From the cell containing the given text, extract its center point as (X, Y) coordinate. 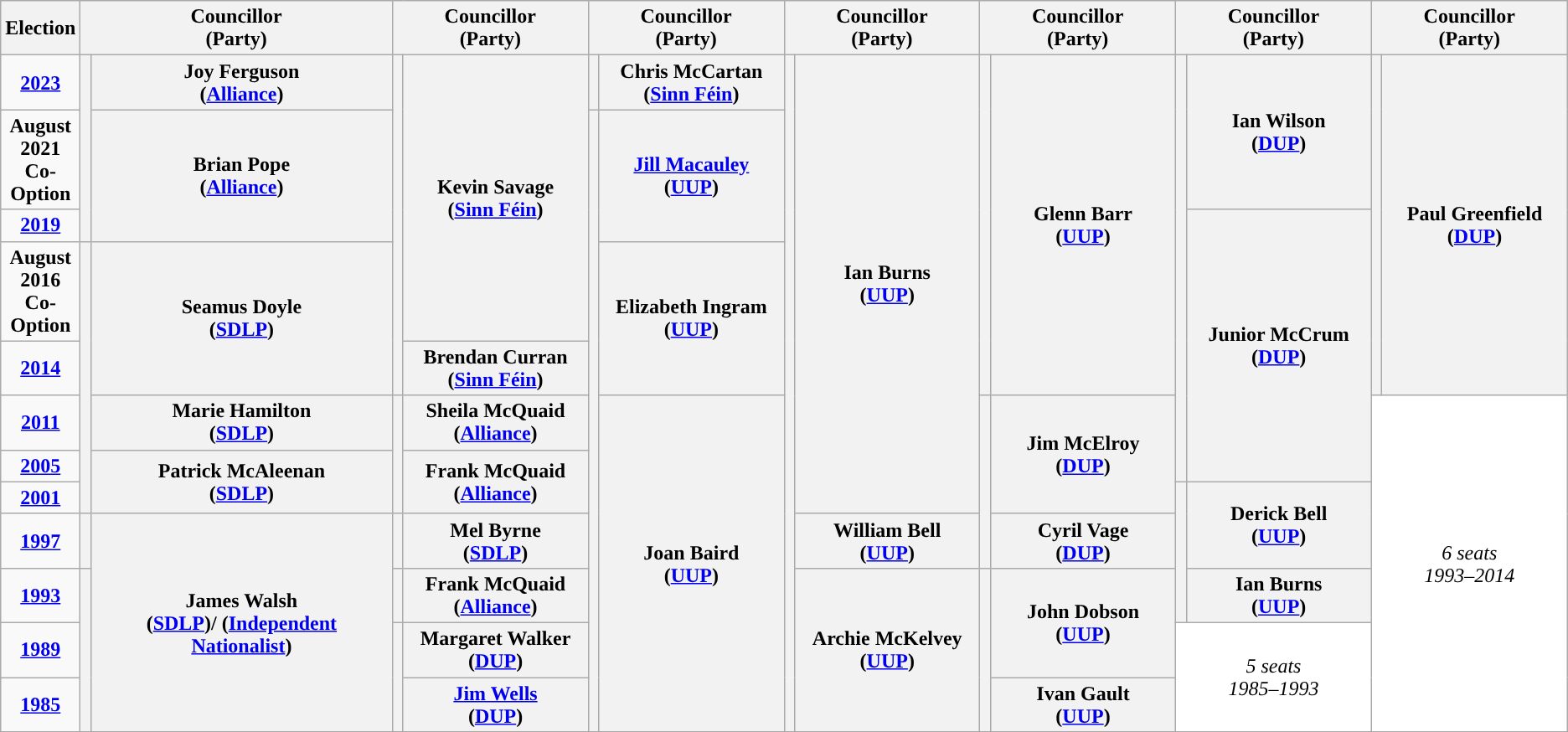
Election (40, 28)
Brendan Curran (Sinn Féin) (496, 369)
Kevin Savage (Sinn Féin) (496, 198)
Derick Bell (UUP) (1278, 524)
1985 (40, 704)
Seamus Doyle (SDLP) (241, 318)
Joan Baird (UUP) (692, 563)
1997 (40, 541)
Patrick McAleenan (SDLP) (241, 482)
Cyril Vage (DUP) (1082, 541)
Chris McCartan (Sinn Féin) (692, 82)
Brian Pope (Alliance) (241, 176)
2019 (40, 225)
Joy Ferguson (Alliance) (241, 82)
Junior McCrum (DUP) (1278, 345)
2023 (40, 82)
August 2016 Co-Option (40, 291)
2005 (40, 466)
Margaret Walker (DUP) (496, 650)
William Bell (UUP) (888, 541)
2001 (40, 497)
Jill Macauley (UUP) (692, 176)
John Dobson (UUP) (1082, 622)
Glenn Barr (UUP) (1082, 225)
2011 (40, 422)
6 seats1993–2014 (1469, 563)
August 2021 Co-Option (40, 159)
5 seats1985–1993 (1274, 677)
Elizabeth Ingram (UUP) (692, 318)
Archie McKelvey (UUP) (888, 650)
Marie Hamilton (SDLP) (241, 422)
Jim McElroy (DUP) (1082, 454)
Sheila McQuaid (Alliance) (496, 422)
Mel Byrne (SDLP) (496, 541)
Ivan Gault (UUP) (1082, 704)
1993 (40, 595)
Paul Greenfield (DUP) (1474, 225)
Ian Wilson (DUP) (1278, 132)
James Walsh (SDLP)/ (Independent Nationalist) (241, 622)
1989 (40, 650)
2014 (40, 369)
Jim Wells (DUP) (496, 704)
